Search for the cell housing the specified text and yield its [x, y] center coordinate. 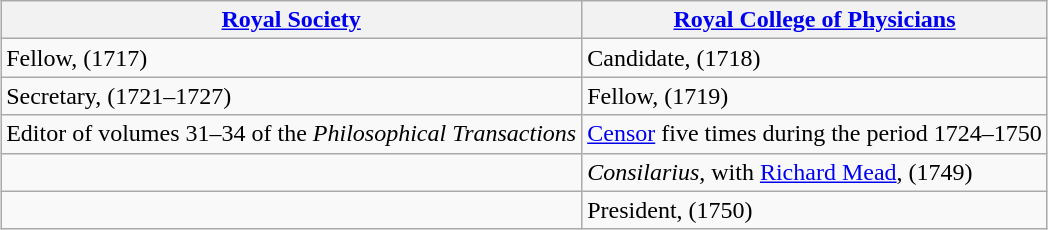
Fellow, (1719) [815, 96]
Secretary, (1721–1727) [292, 96]
Censor five times during the period 1724–1750 [815, 134]
Candidate, (1718) [815, 58]
President, (1750) [815, 210]
Editor of volumes 31–34 of the Philosophical Transactions [292, 134]
Consilarius, with Richard Mead, (1749) [815, 172]
Fellow, (1717) [292, 58]
Royal Society [292, 20]
Royal College of Physicians [815, 20]
